Capture the cell that displays the provided text and extract its (x, y) central coordinate. 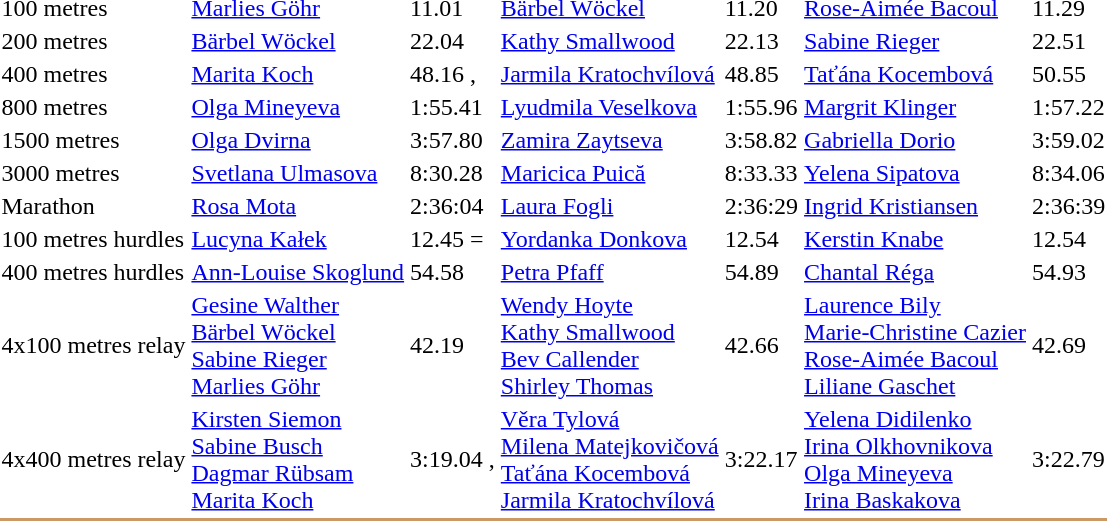
200 metres (94, 41)
2:36:04 (453, 206)
Margrit Klinger (916, 107)
48.85 (761, 74)
4x100 metres relay (94, 346)
22.04 (453, 41)
Laurence BilyMarie-Christine CazierRose-Aimée BacoulLiliane Gaschet (916, 346)
8:33.33 (761, 173)
Marathon (94, 206)
Maricica Puică (610, 173)
Petra Pfaff (610, 272)
Yelena Sipatova (916, 173)
3:22.17 (761, 460)
42.69 (1068, 346)
Jarmila Kratochvílová (610, 74)
42.19 (453, 346)
Chantal Réga (916, 272)
22.51 (1068, 41)
Kirsten SiemonSabine BuschDagmar RübsamMarita Koch (298, 460)
Sabine Rieger (916, 41)
Kerstin Knabe (916, 239)
Wendy HoyteKathy SmallwoodBev CallenderShirley Thomas (610, 346)
8:34.06 (1068, 173)
3000 metres (94, 173)
3:57.80 (453, 140)
Svetlana Ulmasova (298, 173)
Bärbel Wöckel (298, 41)
100 metres hurdles (94, 239)
Yordanka Donkova (610, 239)
1:57.22 (1068, 107)
3:22.79 (1068, 460)
Yelena DidilenkoIrina OlkhovnikovaOlga MineyevaIrina Baskakova (916, 460)
Ingrid Kristiansen (916, 206)
1:55.96 (761, 107)
2:36:39 (1068, 206)
800 metres (94, 107)
400 metres (94, 74)
Olga Mineyeva (298, 107)
1500 metres (94, 140)
Taťána Kocembová (916, 74)
Kathy Smallwood (610, 41)
3:19.04 , (453, 460)
2:36:29 (761, 206)
1:55.41 (453, 107)
12.45 = (453, 239)
42.66 (761, 346)
54.93 (1068, 272)
54.89 (761, 272)
Věra TylováMilena MatejkovičováTaťána KocembováJarmila Kratochvílová (610, 460)
50.55 (1068, 74)
Gabriella Dorio (916, 140)
22.13 (761, 41)
Ann-Louise Skoglund (298, 272)
Lyudmila Veselkova (610, 107)
Marita Koch (298, 74)
Olga Dvirna (298, 140)
48.16 , (453, 74)
4x400 metres relay (94, 460)
54.58 (453, 272)
Rosa Mota (298, 206)
Zamira Zaytseva (610, 140)
3:58.82 (761, 140)
Gesine WaltherBärbel WöckelSabine RiegerMarlies Göhr (298, 346)
400 metres hurdles (94, 272)
Laura Fogli (610, 206)
8:30.28 (453, 173)
3:59.02 (1068, 140)
Lucyna Kałek (298, 239)
